For the text-containing cell, return its midpoint in (x, y) coordinate format. 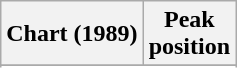
Peakposition (189, 34)
Chart (1989) (72, 34)
